Pinpoint the cell where the given text exists, returning its (X, Y) midpoint coordinate. 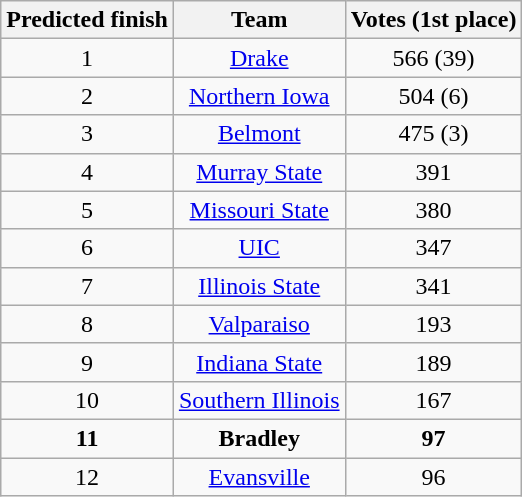
566 (39) (434, 58)
12 (88, 477)
96 (434, 477)
5 (88, 210)
6 (88, 248)
Missouri State (259, 210)
Northern Iowa (259, 96)
Murray State (259, 172)
10 (88, 400)
380 (434, 210)
391 (434, 172)
1 (88, 58)
2 (88, 96)
4 (88, 172)
504 (6) (434, 96)
Bradley (259, 438)
Indiana State (259, 362)
193 (434, 324)
Evansville (259, 477)
341 (434, 286)
Southern Illinois (259, 400)
3 (88, 134)
7 (88, 286)
Illinois State (259, 286)
Valparaiso (259, 324)
475 (3) (434, 134)
11 (88, 438)
Team (259, 20)
97 (434, 438)
UIC (259, 248)
Predicted finish (88, 20)
8 (88, 324)
189 (434, 362)
347 (434, 248)
167 (434, 400)
Drake (259, 58)
Belmont (259, 134)
9 (88, 362)
Votes (1st place) (434, 20)
